Output the (x, y) coordinate of the center of the cell containing the given text.  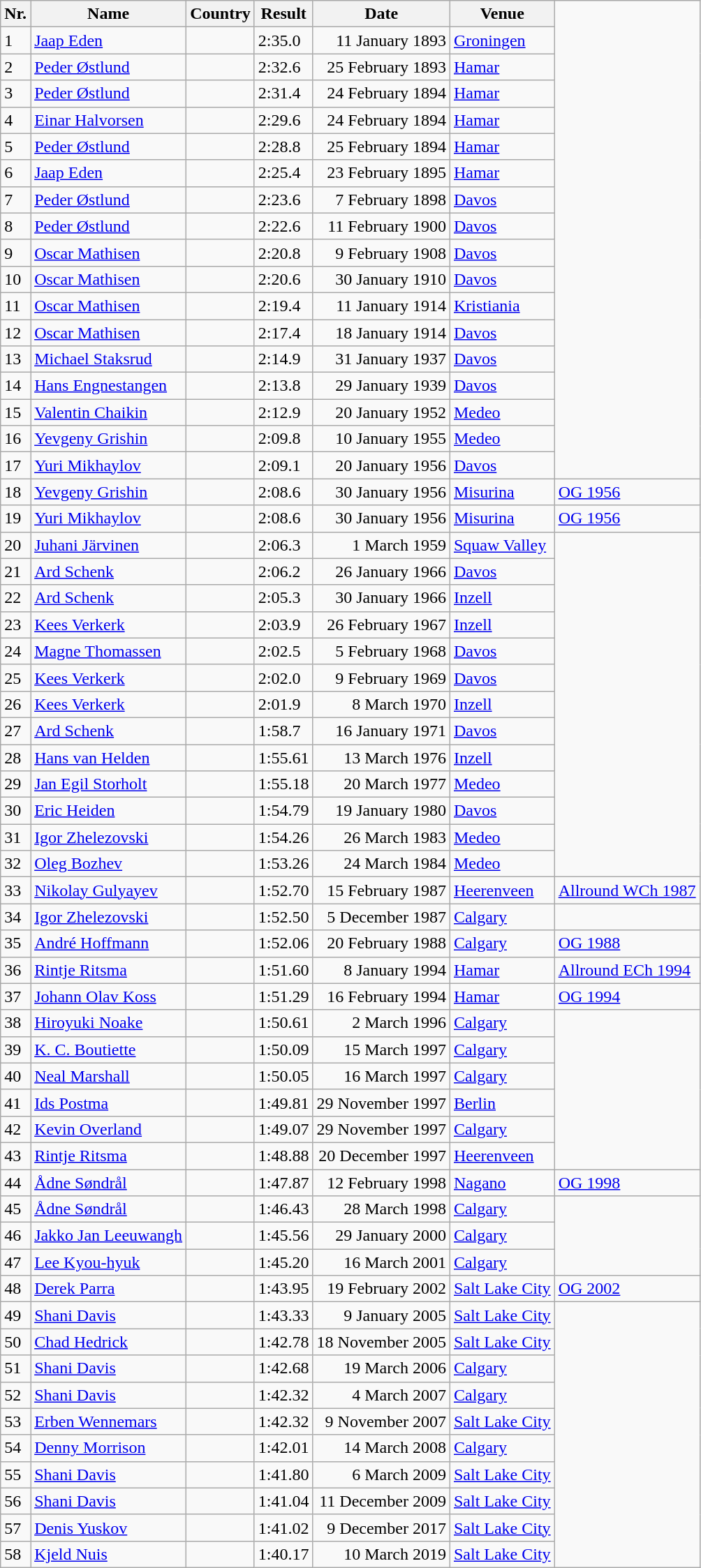
2:14.9 (283, 359)
Result (283, 14)
1:40.17 (283, 1554)
26 February 1967 (381, 625)
30 January 1910 (381, 279)
1:41.80 (283, 1474)
54 (15, 1448)
21 (15, 572)
2:28.8 (283, 147)
26 March 1983 (381, 837)
9 January 2005 (381, 1315)
2:02.0 (283, 678)
Nr. (15, 14)
2:13.8 (283, 386)
38 (15, 1023)
7 (15, 200)
16 February 1994 (381, 996)
10 March 2019 (381, 1554)
16 March 1997 (381, 1076)
12 (15, 333)
29 January 2000 (381, 1236)
3 (15, 94)
5 (15, 147)
OG 1998 (627, 1183)
Einar Halvorsen (109, 120)
8 March 1970 (381, 704)
2:12.9 (283, 412)
34 (15, 917)
1:51.60 (283, 970)
28 (15, 757)
1:53.26 (283, 864)
6 (15, 173)
2:32.6 (283, 67)
Eric Heiden (109, 811)
9 November 2007 (381, 1421)
Denny Morrison (109, 1448)
12 February 1998 (381, 1183)
55 (15, 1474)
39 (15, 1050)
Kevin Overland (109, 1129)
11 February 1900 (381, 226)
43 (15, 1156)
32 (15, 864)
11 December 2009 (381, 1501)
2:09.8 (283, 439)
15 March 1997 (381, 1050)
OG 2002 (627, 1289)
27 (15, 731)
Nikolay Gulyayev (109, 890)
31 January 1937 (381, 359)
5 February 1968 (381, 651)
49 (15, 1315)
Date (381, 14)
50 (15, 1342)
11 January 1914 (381, 306)
20 March 1977 (381, 784)
45 (15, 1209)
1:45.20 (283, 1262)
47 (15, 1262)
8 (15, 226)
25 February 1893 (381, 67)
17 (15, 465)
1:49.81 (283, 1103)
2:05.3 (283, 598)
André Hoffmann (109, 943)
Johann Olav Koss (109, 996)
9 December 2017 (381, 1528)
29 (15, 784)
9 February 1969 (381, 678)
1:45.56 (283, 1236)
16 March 2001 (381, 1262)
1:43.33 (283, 1315)
Allround ECh 1994 (627, 970)
29 January 1939 (381, 386)
51 (15, 1368)
7 February 1898 (381, 200)
2:29.6 (283, 120)
42 (15, 1129)
1:50.09 (283, 1050)
Kjeld Nuis (109, 1554)
Kristiania (502, 306)
41 (15, 1103)
1:52.70 (283, 890)
1:41.02 (283, 1528)
20 December 1997 (381, 1156)
20 January 1956 (381, 465)
OG 1988 (627, 943)
13 March 1976 (381, 757)
4 (15, 120)
24 March 1984 (381, 864)
19 January 1980 (381, 811)
15 (15, 412)
Erben Wennemars (109, 1421)
1:50.05 (283, 1076)
9 (15, 253)
26 (15, 704)
20 February 1988 (381, 943)
2:17.4 (283, 333)
2:20.6 (283, 279)
2:03.9 (283, 625)
1:52.06 (283, 943)
Berlin (502, 1103)
Chad Hedrick (109, 1342)
28 March 1998 (381, 1209)
9 February 1908 (381, 253)
48 (15, 1289)
2:02.5 (283, 651)
46 (15, 1236)
10 (15, 279)
K. C. Boutiette (109, 1050)
4 March 2007 (381, 1395)
Derek Parra (109, 1289)
Squaw Valley (502, 545)
Ids Postma (109, 1103)
44 (15, 1183)
2:09.1 (283, 465)
Name (109, 14)
Hans Engnestangen (109, 386)
31 (15, 837)
1:47.87 (283, 1183)
Hiroyuki Noake (109, 1023)
Venue (502, 14)
2:20.8 (283, 253)
1 (15, 40)
14 March 2008 (381, 1448)
25 (15, 678)
2:19.4 (283, 306)
19 February 2002 (381, 1289)
25 February 1894 (381, 147)
2 March 1996 (381, 1023)
35 (15, 943)
52 (15, 1395)
1:55.18 (283, 784)
1:54.79 (283, 811)
10 January 1955 (381, 439)
2:01.9 (283, 704)
20 (15, 545)
8 January 1994 (381, 970)
15 February 1987 (381, 890)
1:54.26 (283, 837)
Allround WCh 1987 (627, 890)
2 (15, 67)
1:58.7 (283, 731)
1:42.01 (283, 1448)
36 (15, 970)
Jan Egil Storholt (109, 784)
23 February 1895 (381, 173)
16 (15, 439)
Denis Yuskov (109, 1528)
2:31.4 (283, 94)
22 (15, 598)
1:48.88 (283, 1156)
18 (15, 492)
1:55.61 (283, 757)
1:52.50 (283, 917)
5 December 1987 (381, 917)
19 (15, 518)
Hans van Helden (109, 757)
Neal Marshall (109, 1076)
6 March 2009 (381, 1474)
26 January 1966 (381, 572)
57 (15, 1528)
53 (15, 1421)
1:50.61 (283, 1023)
2:22.6 (283, 226)
40 (15, 1076)
13 (15, 359)
Michael Staksrud (109, 359)
20 January 1952 (381, 412)
18 January 1914 (381, 333)
1:42.68 (283, 1368)
56 (15, 1501)
1:43.95 (283, 1289)
18 November 2005 (381, 1342)
Jakko Jan Leeuwangh (109, 1236)
23 (15, 625)
Oleg Bozhev (109, 864)
1:49.07 (283, 1129)
2:06.3 (283, 545)
2:23.6 (283, 200)
Magne Thomassen (109, 651)
16 January 1971 (381, 731)
1 March 1959 (381, 545)
Nagano (502, 1183)
24 (15, 651)
2:35.0 (283, 40)
30 January 1966 (381, 598)
30 (15, 811)
Lee Kyou-hyuk (109, 1262)
Groningen (502, 40)
19 March 2006 (381, 1368)
11 January 1893 (381, 40)
2:06.2 (283, 572)
1:46.43 (283, 1209)
11 (15, 306)
OG 1994 (627, 996)
33 (15, 890)
58 (15, 1554)
Juhani Järvinen (109, 545)
Valentin Chaikin (109, 412)
Country (221, 14)
1:41.04 (283, 1501)
37 (15, 996)
14 (15, 386)
1:51.29 (283, 996)
1:42.78 (283, 1342)
2:25.4 (283, 173)
